Detect which cell encompasses the target text, then output its [X, Y] center coordinate. 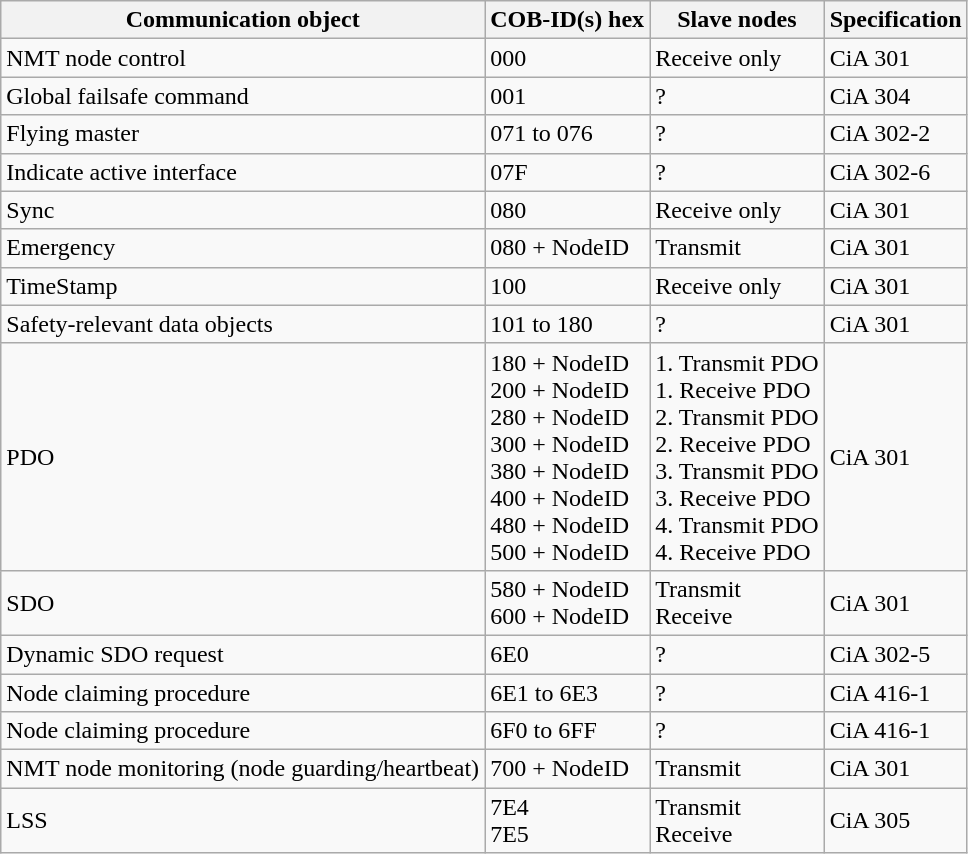
NMT node control [243, 58]
SDO [243, 602]
Indicate active interface [243, 172]
101 to 180 [568, 324]
6E0 [568, 654]
Dynamic SDO request [243, 654]
071 to 076 [568, 134]
Specification [896, 20]
Safety-relevant data objects [243, 324]
LSS [243, 820]
Global failsafe command [243, 96]
180 + NodeID200 + NodeID280 + NodeID300 + NodeID380 + NodeID400 + NodeID480 + NodeID500 + NodeID [568, 456]
NMT node monitoring (node guarding/heartbeat) [243, 769]
6F0 to 6FF [568, 731]
Slave nodes [737, 20]
080 [568, 210]
001 [568, 96]
700 + NodeID [568, 769]
Sync [243, 210]
07F [568, 172]
Emergency [243, 248]
080 + NodeID [568, 248]
6E1 to 6E3 [568, 693]
COB-ID(s) hex [568, 20]
Flying master [243, 134]
580 + NodeID600 + NodeID [568, 602]
CiA 304 [896, 96]
7E47E5 [568, 820]
CiA 305 [896, 820]
PDO [243, 456]
Communication object [243, 20]
1. Transmit PDO1. Receive PDO2. Transmit PDO2. Receive PDO3. Transmit PDO3. Receive PDO4. Transmit PDO4. Receive PDO [737, 456]
000 [568, 58]
100 [568, 286]
CiA 302-5 [896, 654]
CiA 302-6 [896, 172]
CiA 302-2 [896, 134]
TimeStamp [243, 286]
